Identify which cell holds the provided text, then report its (X, Y) central coordinate. 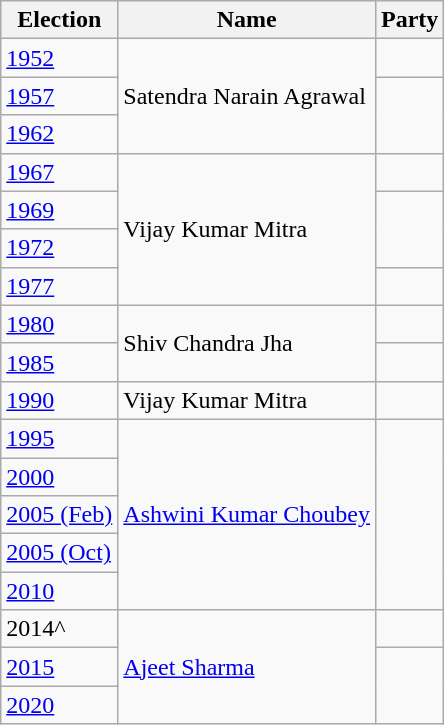
1962 (60, 134)
2014^ (60, 629)
1985 (60, 362)
1957 (60, 96)
1995 (60, 438)
2020 (60, 705)
Ajeet Sharma (247, 667)
Ashwini Kumar Choubey (247, 514)
1972 (60, 248)
1967 (60, 172)
1980 (60, 324)
1969 (60, 210)
2000 (60, 477)
1952 (60, 58)
2015 (60, 667)
1977 (60, 286)
Satendra Narain Agrawal (247, 96)
Name (247, 20)
Election (60, 20)
2010 (60, 591)
2005 (Feb) (60, 515)
2005 (Oct) (60, 553)
1990 (60, 400)
Party (410, 20)
Shiv Chandra Jha (247, 343)
